Search for the cell housing the specified text and yield its [X, Y] center coordinate. 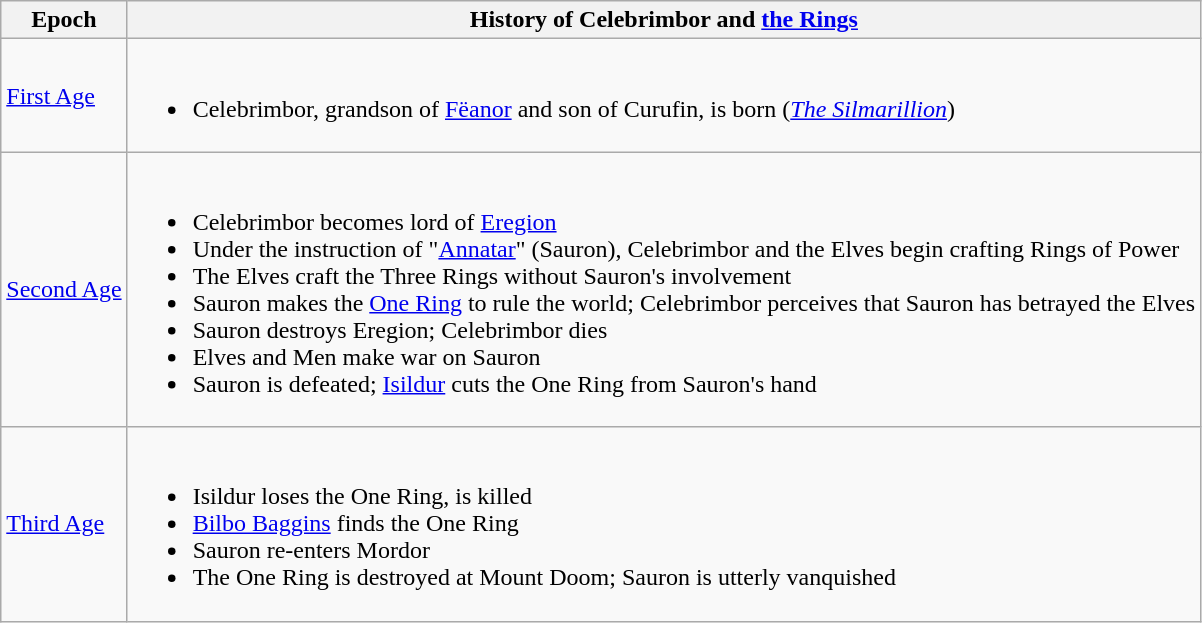
Second Age [64, 290]
Third Age [64, 524]
Epoch [64, 20]
History of Celebrimbor and the Rings [664, 20]
Celebrimbor, grandson of Fëanor and son of Curufin, is born (The Silmarillion) [664, 96]
First Age [64, 96]
